Find where the given text appears and provide that cell's center as [X, Y] coordinate. 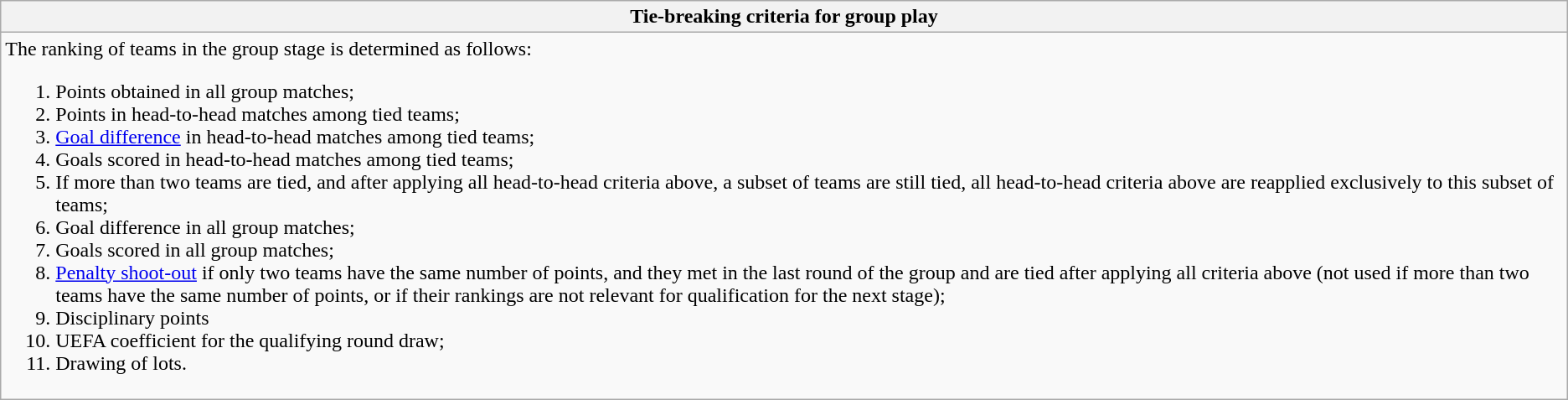
Tie-breaking criteria for group play [784, 17]
